Provide the (x, y) coordinate of the cell's center where the given text is located.  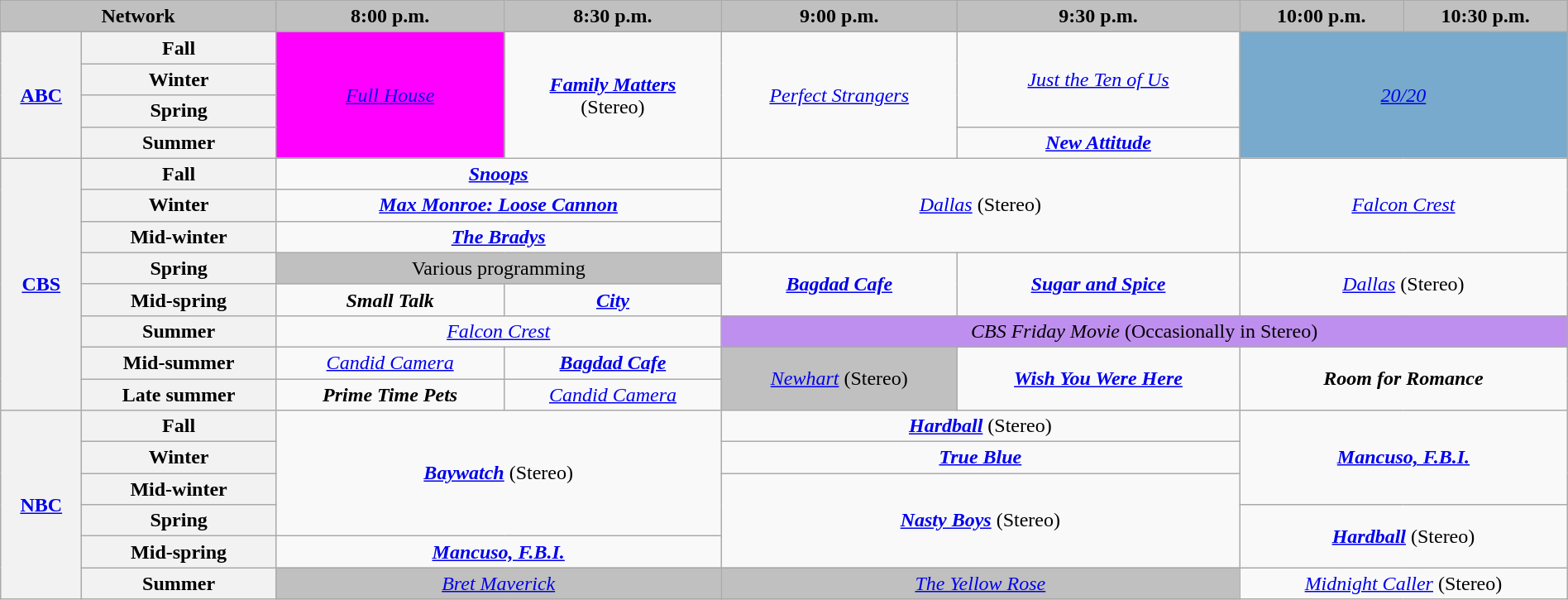
Snoops (498, 174)
Sugar and Spice (1098, 284)
Late summer (179, 395)
Newhart (Stereo) (839, 378)
Prime Time Pets (390, 395)
10:00 p.m. (1322, 17)
Room for Romance (1404, 378)
9:00 p.m. (839, 17)
8:00 p.m. (390, 17)
Full House (390, 95)
Wish You Were Here (1098, 378)
The Bradys (498, 237)
20/20 (1404, 95)
Mid-summer (179, 362)
9:30 p.m. (1098, 17)
Baywatch (Stereo) (498, 473)
Family Matters(Stereo) (613, 95)
CBS Friday Movie (Occasionally in Stereo) (1145, 331)
Small Talk (390, 300)
Bret Maverick (498, 583)
True Blue (981, 458)
New Attitude (1098, 142)
The Yellow Rose (981, 583)
CBS (41, 284)
ABC (41, 95)
8:30 p.m. (613, 17)
Perfect Strangers (839, 95)
Nasty Boys (Stereo) (981, 521)
Just the Ten of Us (1098, 79)
Max Monroe: Loose Cannon (498, 205)
Network (139, 17)
Various programming (498, 268)
NBC (41, 505)
10:30 p.m. (1485, 17)
Midnight Caller (Stereo) (1404, 583)
City (613, 300)
